Locate the cell with the specified text and output its [X, Y] center coordinate. 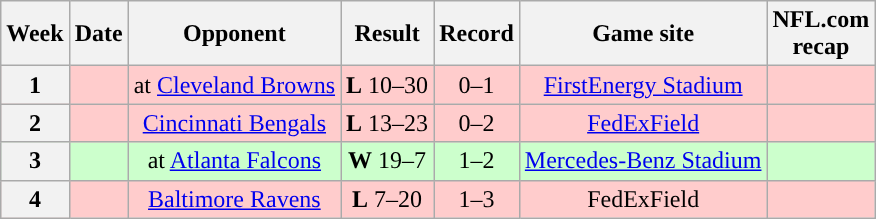
at Cleveland Browns [234, 85]
FirstEnergy Stadium [643, 85]
Date [98, 34]
L 7–20 [388, 199]
Baltimore Ravens [234, 199]
Opponent [234, 34]
0–1 [477, 85]
NFL.comrecap [821, 34]
Result [388, 34]
4 [35, 199]
Game site [643, 34]
Record [477, 34]
1–3 [477, 199]
Week [35, 34]
1–2 [477, 161]
2 [35, 123]
W 19–7 [388, 161]
L 10–30 [388, 85]
0–2 [477, 123]
Mercedes-Benz Stadium [643, 161]
at Atlanta Falcons [234, 161]
3 [35, 161]
Cincinnati Bengals [234, 123]
L 13–23 [388, 123]
1 [35, 85]
